Return [x, y] of the center of cell containing provided text 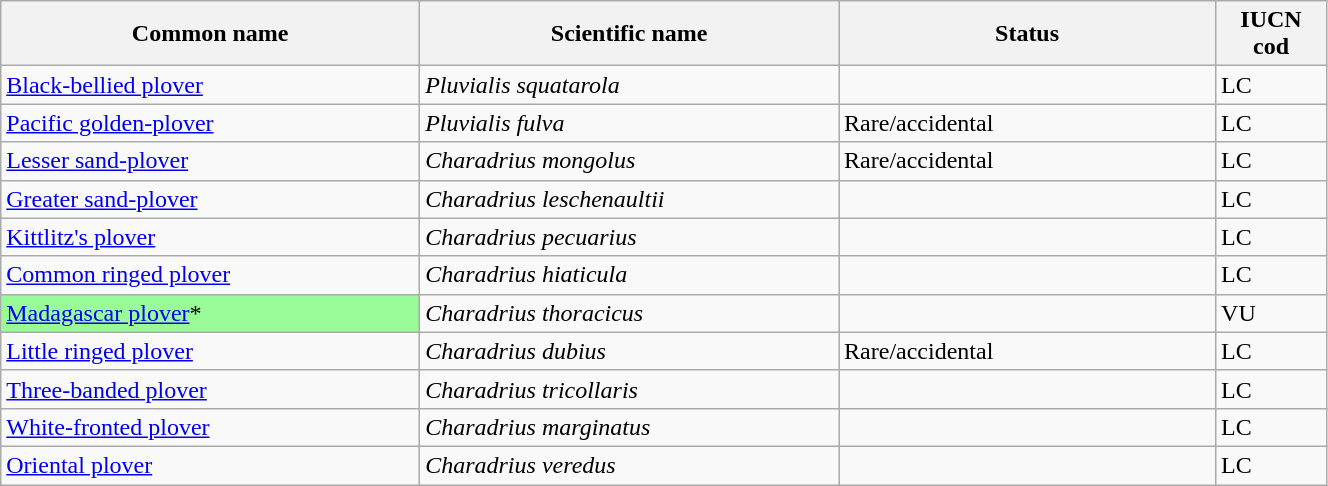
Charadrius thoracicus [630, 313]
IUCN cod [1272, 34]
Charadrius mongolus [630, 161]
Black-bellied plover [210, 85]
Common ringed plover [210, 275]
Madagascar plover* [210, 313]
Status [1028, 34]
Common name [210, 34]
Oriental plover [210, 465]
Pacific golden-plover [210, 123]
Pluvialis fulva [630, 123]
Lesser sand-plover [210, 161]
Charadrius dubius [630, 351]
Three-banded plover [210, 389]
Pluvialis squatarola [630, 85]
VU [1272, 313]
Charadrius hiaticula [630, 275]
Charadrius marginatus [630, 427]
Charadrius tricollaris [630, 389]
Charadrius leschenaultii [630, 199]
Charadrius veredus [630, 465]
Greater sand-plover [210, 199]
Charadrius pecuarius [630, 237]
White-fronted plover [210, 427]
Kittlitz's plover [210, 237]
Little ringed plover [210, 351]
Scientific name [630, 34]
